Search for the cell housing the specified text and yield its [X, Y] center coordinate. 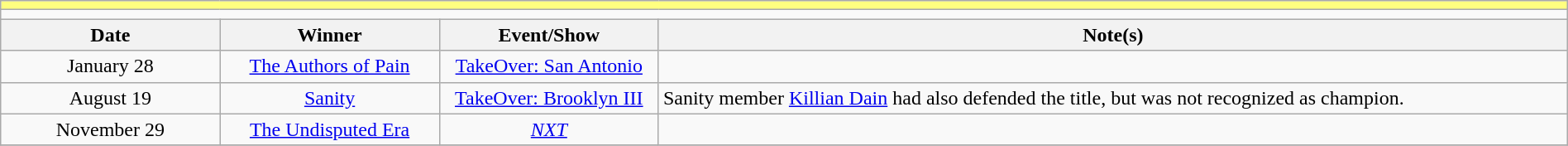
Sanity member Killian Dain had also defended the title, but was not recognized as champion. [1113, 98]
Sanity [329, 98]
Winner [329, 35]
August 19 [111, 98]
TakeOver: San Antonio [549, 66]
Event/Show [549, 35]
The Authors of Pain [329, 66]
Date [111, 35]
NXT [549, 129]
The Undisputed Era [329, 129]
November 29 [111, 129]
TakeOver: Brooklyn III [549, 98]
January 28 [111, 66]
Note(s) [1113, 35]
